Identify which cell holds the provided text, then report its [x, y] central coordinate. 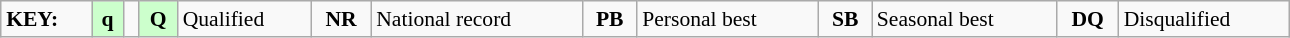
q [108, 19]
Personal best [728, 19]
SB [846, 19]
KEY: [46, 19]
Qualified [244, 19]
PB [610, 19]
Seasonal best [964, 19]
Disqualified [1204, 19]
NR [341, 19]
DQ [1088, 19]
Q [158, 19]
National record [476, 19]
